Locate the cell with the specified text and output its [x, y] center coordinate. 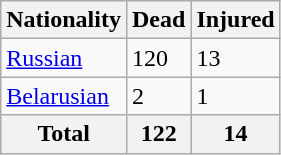
14 [236, 134]
2 [158, 96]
Total [64, 134]
120 [158, 58]
Nationality [64, 20]
1 [236, 96]
122 [158, 134]
Injured [236, 20]
Russian [64, 58]
13 [236, 58]
Belarusian [64, 96]
Dead [158, 20]
